Find where the given text appears and provide that cell's center as (X, Y) coordinate. 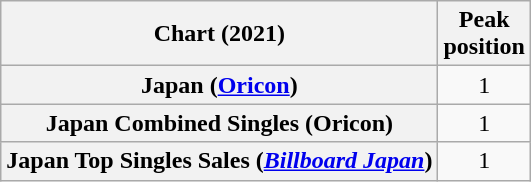
Japan Top Singles Sales (Billboard Japan) (220, 161)
Chart (2021) (220, 34)
Peakposition (484, 34)
Japan (Oricon) (220, 85)
Japan Combined Singles (Oricon) (220, 123)
